Return [X, Y] of the center of cell containing provided text 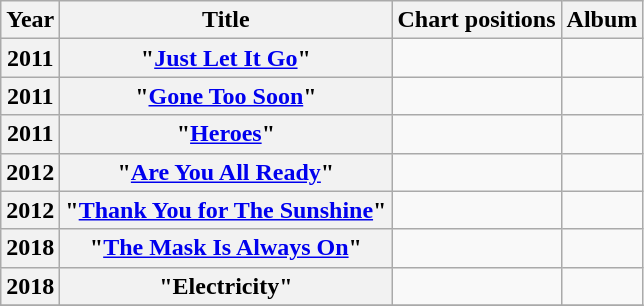
"Heroes" [226, 134]
"Thank You for The Sunshine" [226, 210]
Year [30, 20]
Chart positions [476, 20]
"The Mask Is Always On" [226, 248]
"Gone Too Soon" [226, 96]
"Are You All Ready" [226, 172]
Album [602, 20]
"Electricity" [226, 286]
Title [226, 20]
"Just Let It Go" [226, 58]
